For the text-containing cell, return its midpoint in (X, Y) coordinate format. 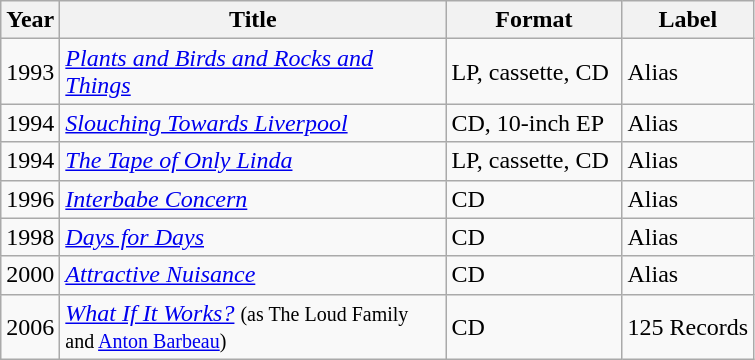
Label (688, 20)
125 Records (688, 326)
Attractive Nuisance (253, 275)
2000 (30, 275)
Plants and Birds and Rocks and Things (253, 72)
Interbabe Concern (253, 199)
What If It Works? (as The Loud Family and Anton Barbeau) (253, 326)
Days for Days (253, 237)
Year (30, 20)
1993 (30, 72)
Format (534, 20)
Title (253, 20)
The Tape of Only Linda (253, 161)
1996 (30, 199)
Slouching Towards Liverpool (253, 123)
1998 (30, 237)
2006 (30, 326)
CD, 10-inch EP (534, 123)
